Output the (X, Y) coordinate of the center of the cell containing the given text.  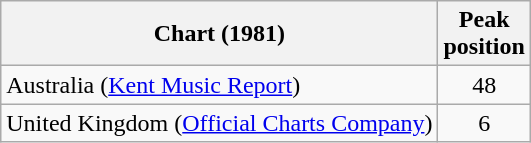
48 (484, 85)
United Kingdom (Official Charts Company) (220, 123)
Chart (1981) (220, 34)
6 (484, 123)
Australia (Kent Music Report) (220, 85)
Peakposition (484, 34)
